Pinpoint the cell where the given text exists, returning its [X, Y] midpoint coordinate. 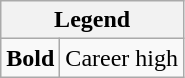
Career high [122, 58]
Bold [30, 58]
Legend [92, 20]
